Return (X, Y) of the center of cell containing provided text 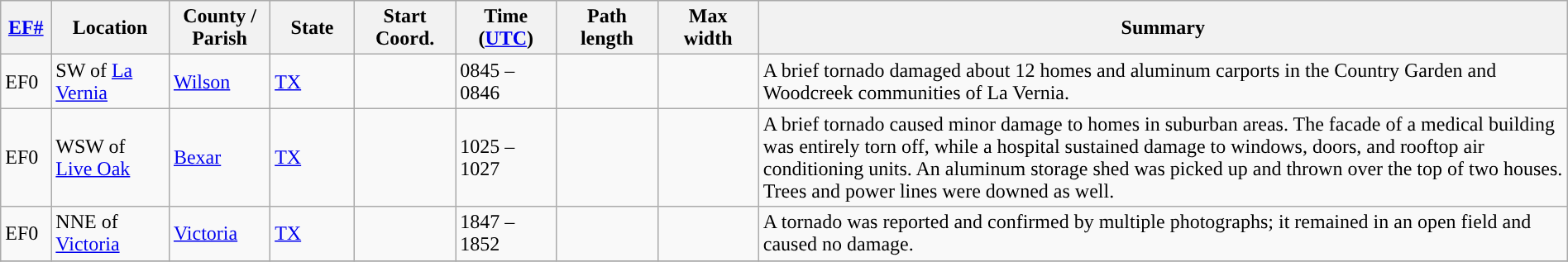
Bexar (219, 157)
Max width (708, 28)
State (313, 28)
Wilson (219, 81)
WSW of Live Oak (111, 157)
A brief tornado damaged about 12 homes and aluminum carports in the Country Garden and Woodcreek communities of La Vernia. (1163, 81)
Victoria (219, 233)
SW of La Vernia (111, 81)
EF# (26, 28)
1847 – 1852 (506, 233)
Start Coord. (404, 28)
County / Parish (219, 28)
A tornado was reported and confirmed by multiple photographs; it remained in an open field and caused no damage. (1163, 233)
0845 – 0846 (506, 81)
NNE of Victoria (111, 233)
Path length (607, 28)
Location (111, 28)
1025 – 1027 (506, 157)
Time (UTC) (506, 28)
Summary (1163, 28)
